Detect which cell encompasses the target text, then output its (x, y) center coordinate. 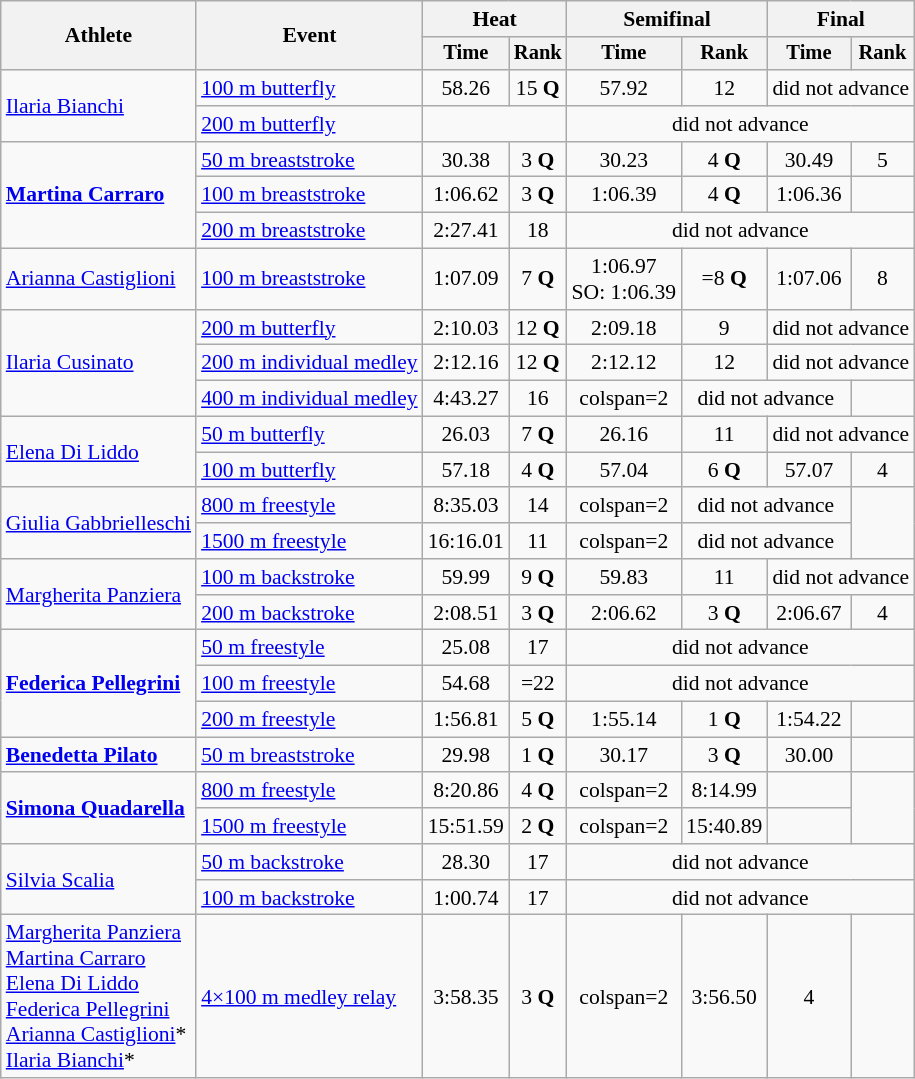
16:16.01 (466, 541)
1:06.97SO: 1:06.39 (624, 280)
Ilaria Bianchi (98, 106)
8:35.03 (466, 506)
57.92 (624, 88)
2:06.67 (808, 613)
Simona Quadarella (98, 808)
200 m backstroke (310, 613)
Silvia Scalia (98, 880)
3:56.50 (724, 996)
Athlete (98, 36)
5 (883, 160)
9 (724, 328)
26.16 (624, 435)
2:08.51 (466, 613)
58.26 (466, 88)
2:12.16 (466, 363)
2:10.03 (466, 328)
15:40.89 (724, 826)
3:58.35 (466, 996)
5 Q (538, 720)
Final (840, 19)
29.98 (466, 755)
Benedetta Pilato (98, 755)
28.30 (466, 862)
30.00 (808, 755)
1:07.06 (808, 280)
26.03 (466, 435)
1:00.74 (466, 898)
Ilaria Cusinato (98, 364)
16 (538, 399)
Arianna Castiglioni (98, 280)
8:20.86 (466, 791)
1:56.81 (466, 720)
Martina Carraro (98, 196)
200 m individual medley (310, 363)
1:06.39 (624, 195)
6 Q (724, 470)
50 m butterfly (310, 435)
18 (538, 231)
30.17 (624, 755)
59.99 (466, 577)
2 Q (538, 826)
1:06.62 (466, 195)
2:06.62 (624, 613)
Giulia Gabbrielleschi (98, 524)
4×100 m medley relay (310, 996)
1:07.09 (466, 280)
2:27.41 (466, 231)
Semifinal (668, 19)
50 m backstroke (310, 862)
200 m breaststroke (310, 231)
57.07 (808, 470)
Federica Pellegrini (98, 684)
14 (538, 506)
2:09.18 (624, 328)
30.49 (808, 160)
1:54.22 (808, 720)
8:14.99 (724, 791)
Elena Di Liddo (98, 452)
Margherita Panziera (98, 594)
2:12.12 (624, 363)
Margherita PanzieraMartina CarraroElena Di LiddoFederica PellegriniArianna Castiglioni*Ilaria Bianchi* (98, 996)
Event (310, 36)
30.38 (466, 160)
50 m freestyle (310, 648)
Heat (495, 19)
200 m freestyle (310, 720)
15:51.59 (466, 826)
8 (883, 280)
15 Q (538, 88)
30.23 (624, 160)
100 m freestyle (310, 684)
400 m individual medley (310, 399)
57.18 (466, 470)
1:55.14 (624, 720)
57.04 (624, 470)
1:06.36 (808, 195)
=8 Q (724, 280)
59.83 (624, 577)
=22 (538, 684)
9 Q (538, 577)
4:43.27 (466, 399)
54.68 (466, 684)
25.08 (466, 648)
